Find where the given text appears and provide that cell's center as [x, y] coordinate. 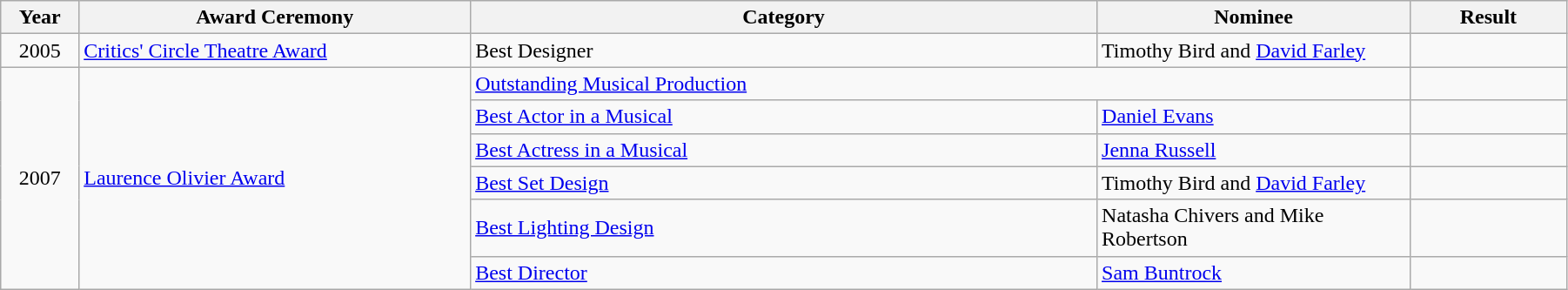
2005 [40, 51]
Sam Buntrock [1254, 273]
Natasha Chivers and Mike Robertson [1254, 228]
Best Actress in a Musical [784, 150]
Nominee [1254, 17]
Result [1488, 17]
Critics' Circle Theatre Award [275, 51]
Category [784, 17]
Best Set Design [784, 183]
Outstanding Musical Production [941, 84]
Best Actor in a Musical [784, 117]
Award Ceremony [275, 17]
Year [40, 17]
Best Director [784, 273]
Laurence Olivier Award [275, 178]
Best Lighting Design [784, 228]
2007 [40, 178]
Best Designer [784, 51]
Jenna Russell [1254, 150]
Daniel Evans [1254, 117]
